From the cell containing the given text, extract its center point as [X, Y] coordinate. 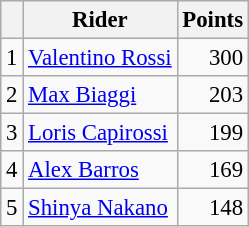
Rider [100, 20]
Shinya Nakano [100, 208]
2 [12, 95]
169 [212, 170]
Alex Barros [100, 170]
4 [12, 170]
Loris Capirossi [100, 133]
Max Biaggi [100, 95]
Points [212, 20]
1 [12, 58]
203 [212, 95]
3 [12, 133]
300 [212, 58]
Valentino Rossi [100, 58]
148 [212, 208]
5 [12, 208]
199 [212, 133]
